Search for the cell housing the specified text and yield its [x, y] center coordinate. 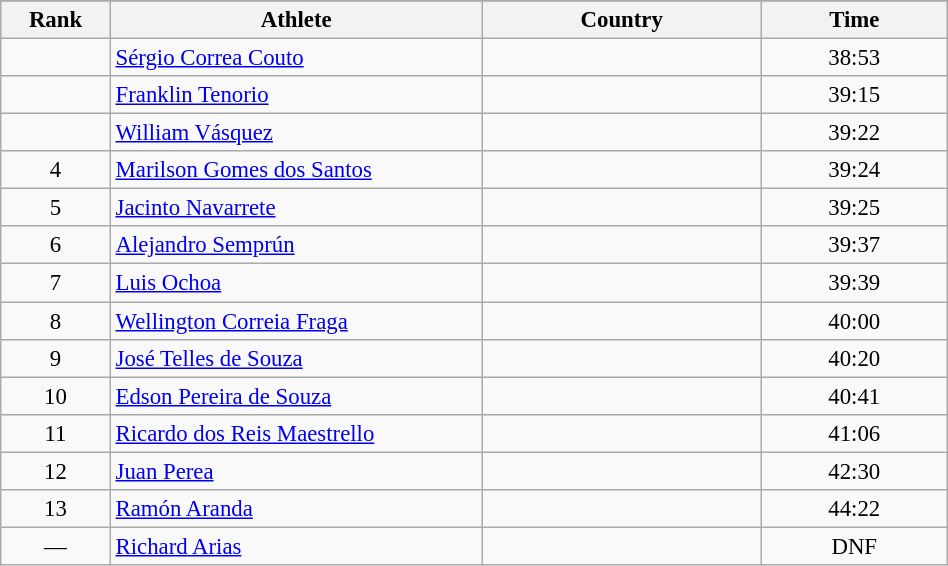
12 [56, 471]
5 [56, 208]
39:22 [854, 133]
41:06 [854, 433]
39:25 [854, 208]
9 [56, 358]
Country [622, 20]
William Vásquez [296, 133]
39:37 [854, 245]
Alejandro Semprún [296, 245]
39:15 [854, 95]
José Telles de Souza [296, 358]
11 [56, 433]
40:20 [854, 358]
Marilson Gomes dos Santos [296, 170]
8 [56, 321]
Sérgio Correa Couto [296, 58]
Luis Ochoa [296, 283]
38:53 [854, 58]
Athlete [296, 20]
Richard Arias [296, 546]
Rank [56, 20]
— [56, 546]
Franklin Tenorio [296, 95]
Ricardo dos Reis Maestrello [296, 433]
13 [56, 509]
Jacinto Navarrete [296, 208]
Ramón Aranda [296, 509]
7 [56, 283]
Time [854, 20]
Wellington Correia Fraga [296, 321]
44:22 [854, 509]
DNF [854, 546]
Juan Perea [296, 471]
6 [56, 245]
Edson Pereira de Souza [296, 396]
40:00 [854, 321]
42:30 [854, 471]
39:39 [854, 283]
40:41 [854, 396]
39:24 [854, 170]
4 [56, 170]
10 [56, 396]
